Pinpoint the cell where the given text exists, returning its (X, Y) midpoint coordinate. 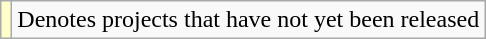
Denotes projects that have not yet been released (248, 20)
